Output the [x, y] coordinate of the center of the cell containing the given text.  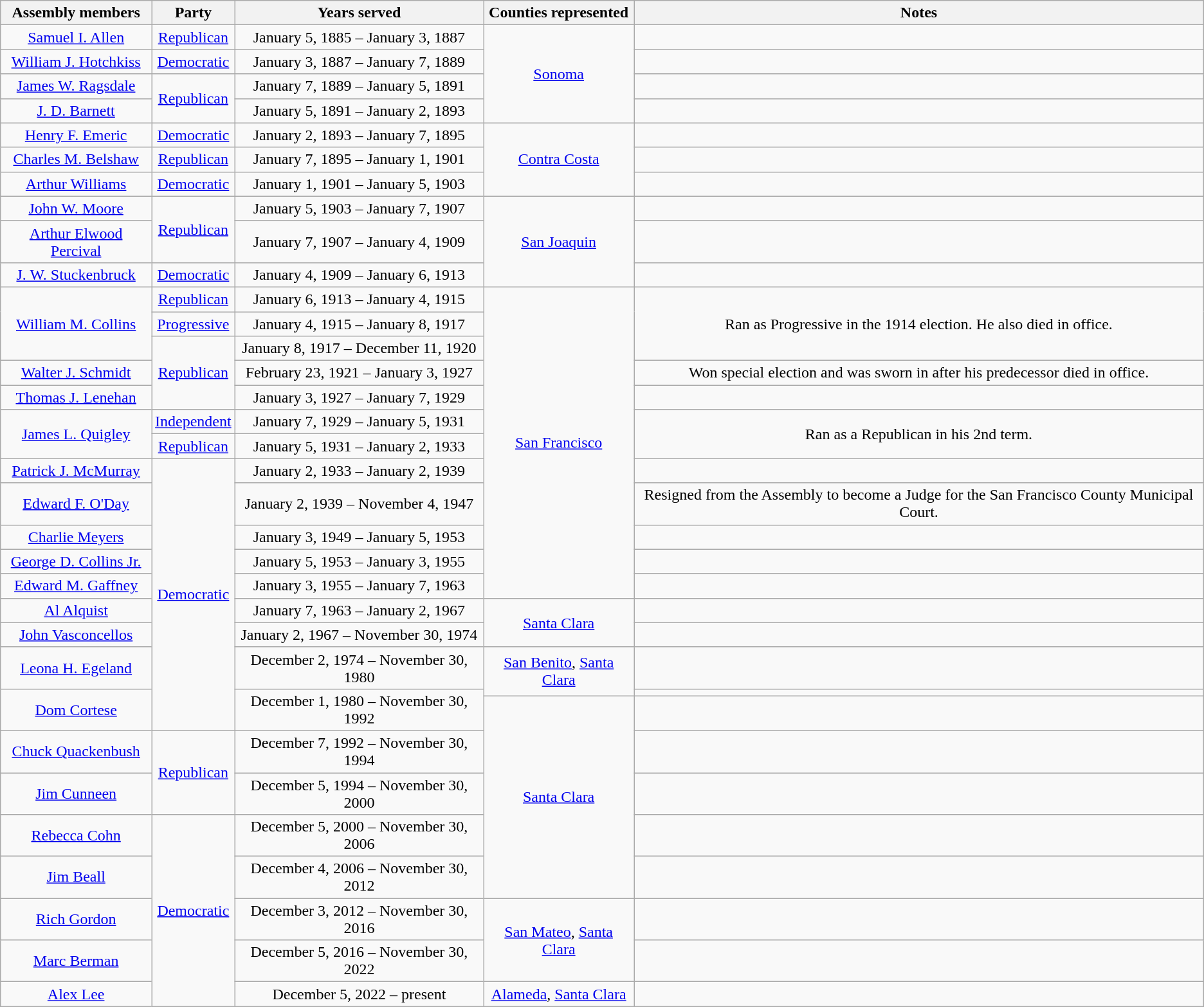
January 4, 1909 – January 6, 1913 [359, 275]
Leona H. Egeland [76, 667]
January 5, 1891 – January 2, 1893 [359, 111]
Charles M. Belshaw [76, 159]
San Mateo, Santa Clara [559, 940]
January 7, 1895 – January 1, 1901 [359, 159]
Chuck Quackenbush [76, 751]
January 2, 1933 – January 2, 1939 [359, 471]
Counties represented [559, 13]
January 5, 1903 – January 7, 1907 [359, 208]
January 3, 1887 – January 7, 1889 [359, 62]
Arthur Williams [76, 184]
Henry F. Emeric [76, 135]
Independent [194, 422]
December 5, 2000 – November 30, 2006 [359, 836]
Marc Berman [76, 961]
Arthur Elwood Percival [76, 242]
January 6, 1913 – January 4, 1915 [359, 299]
Edward F. O'Day [76, 504]
January 4, 1915 – January 8, 1917 [359, 323]
Al Alquist [76, 610]
J. D. Barnett [76, 111]
December 2, 1974 – November 30, 1980 [359, 667]
December 5, 2022 – present [359, 994]
January 2, 1939 – November 4, 1947 [359, 504]
February 23, 1921 – January 3, 1927 [359, 373]
Ran as a Republican in his 2nd term. [919, 434]
Progressive [194, 323]
Ran as Progressive in the 1914 election. He also died in office. [919, 323]
January 7, 1929 – January 5, 1931 [359, 422]
Dom Cortese [76, 710]
January 3, 1955 – January 7, 1963 [359, 586]
George D. Collins Jr. [76, 561]
San Benito, Santa Clara [559, 671]
Rich Gordon [76, 920]
January 5, 1931 – January 2, 1933 [359, 446]
December 7, 1992 – November 30, 1994 [359, 751]
January 1, 1901 – January 5, 1903 [359, 184]
William M. Collins [76, 323]
Assembly members [76, 13]
Samuel I. Allen [76, 37]
January 5, 1953 – January 3, 1955 [359, 561]
December 3, 2012 – November 30, 2016 [359, 920]
Alex Lee [76, 994]
Patrick J. McMurray [76, 471]
January 3, 1949 – January 5, 1953 [359, 537]
James L. Quigley [76, 434]
Jim Beall [76, 877]
William J. Hotchkiss [76, 62]
Party [194, 13]
January 7, 1963 – January 2, 1967 [359, 610]
Charlie Meyers [76, 537]
December 4, 2006 – November 30, 2012 [359, 877]
San Joaquin [559, 242]
December 5, 1994 – November 30, 2000 [359, 794]
Notes [919, 13]
December 5, 2016 – November 30, 2022 [359, 961]
January 5, 1885 – January 3, 1887 [359, 37]
Won special election and was sworn in after his predecessor died in office. [919, 373]
James W. Ragsdale [76, 86]
J. W. Stuckenbruck [76, 275]
Alameda, Santa Clara [559, 994]
Thomas J. Lenehan [76, 397]
January 7, 1907 – January 4, 1909 [359, 242]
Sonoma [559, 74]
Edward M. Gaffney [76, 586]
January 8, 1917 – December 11, 1920 [359, 349]
Walter J. Schmidt [76, 373]
December 1, 1980 – November 30, 1992 [359, 710]
Jim Cunneen [76, 794]
January 2, 1893 – January 7, 1895 [359, 135]
January 7, 1889 – January 5, 1891 [359, 86]
Years served [359, 13]
January 2, 1967 – November 30, 1974 [359, 635]
San Francisco [559, 442]
John Vasconcellos [76, 635]
Rebecca Cohn [76, 836]
Resigned from the Assembly to become a Judge for the San Francisco County Municipal Court. [919, 504]
John W. Moore [76, 208]
January 3, 1927 – January 7, 1929 [359, 397]
Contra Costa [559, 159]
